Return the (X, Y) coordinate for the center point of the cell that contains the specified text.  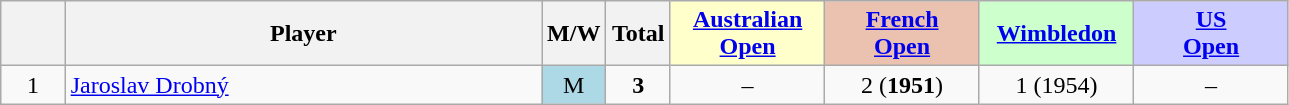
Player (303, 34)
Jaroslav Drobný (303, 85)
M/W (574, 34)
1 (33, 85)
US Open (1212, 34)
French Open (902, 34)
Wimbledon (1056, 34)
1 (1954) (1056, 85)
2 (1951) (902, 85)
Australian Open (747, 34)
3 (638, 85)
Total (638, 34)
M (574, 85)
